Extract the [X, Y] coordinate from the center of the cell holding the provided text.  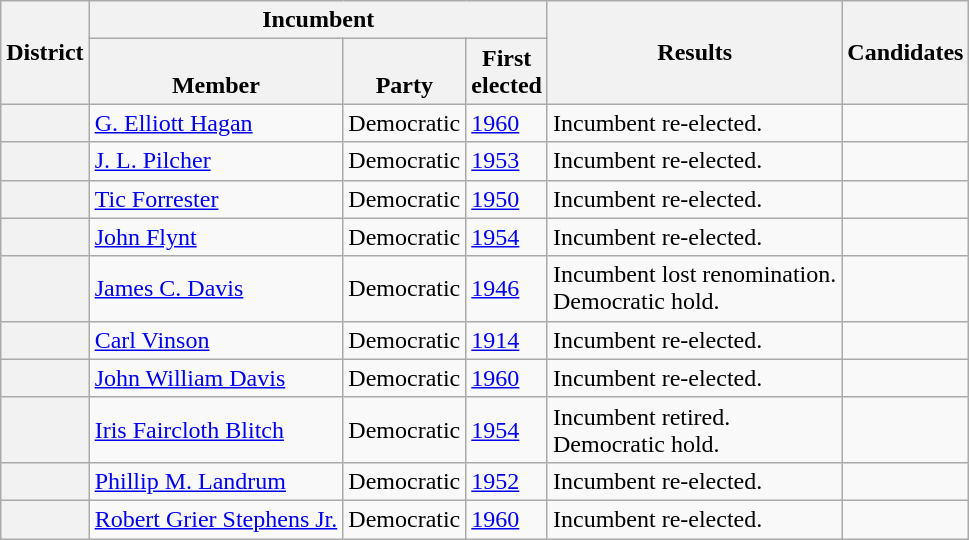
Incumbent lost renomination.Democratic hold. [694, 288]
John William Davis [216, 378]
Incumbent retired.Democratic hold. [694, 430]
Party [404, 72]
Candidates [906, 52]
1914 [507, 340]
Robert Grier Stephens Jr. [216, 519]
District [45, 52]
Member [216, 72]
Carl Vinson [216, 340]
Phillip M. Landrum [216, 481]
1952 [507, 481]
1953 [507, 161]
G. Elliott Hagan [216, 123]
Results [694, 52]
1946 [507, 288]
Incumbent [318, 20]
1950 [507, 199]
James C. Davis [216, 288]
Tic Forrester [216, 199]
Iris Faircloth Blitch [216, 430]
Firstelected [507, 72]
John Flynt [216, 237]
J. L. Pilcher [216, 161]
